Determine the (X, Y) coordinate at the center of the cell enclosing the given text.  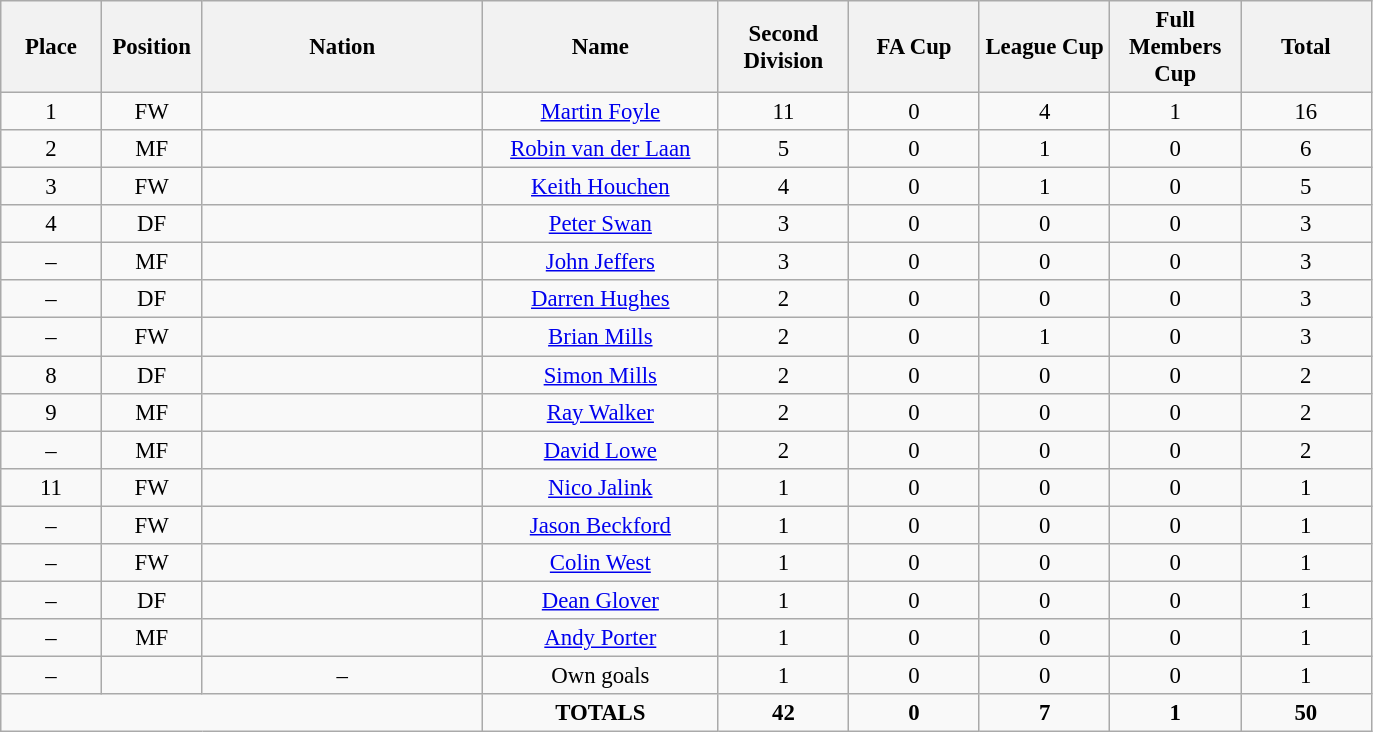
Andy Porter (601, 638)
Name (601, 47)
Nation (342, 47)
Ray Walker (601, 412)
Place (52, 47)
Martin Foyle (601, 112)
League Cup (1044, 47)
42 (784, 713)
Brian Mills (601, 337)
6 (1306, 149)
Nico Jalink (601, 487)
7 (1044, 713)
Dean Glover (601, 600)
Full Members Cup (1176, 47)
Robin van der Laan (601, 149)
David Lowe (601, 450)
Simon Mills (601, 375)
9 (52, 412)
Darren Hughes (601, 299)
50 (1306, 713)
16 (1306, 112)
8 (52, 375)
FA Cup (914, 47)
Total (1306, 47)
Peter Swan (601, 224)
John Jeffers (601, 262)
Colin West (601, 563)
Position (152, 47)
TOTALS (601, 713)
Jason Beckford (601, 525)
Keith Houchen (601, 187)
Second Division (784, 47)
Own goals (601, 675)
